Detect which cell encompasses the target text, then output its [X, Y] center coordinate. 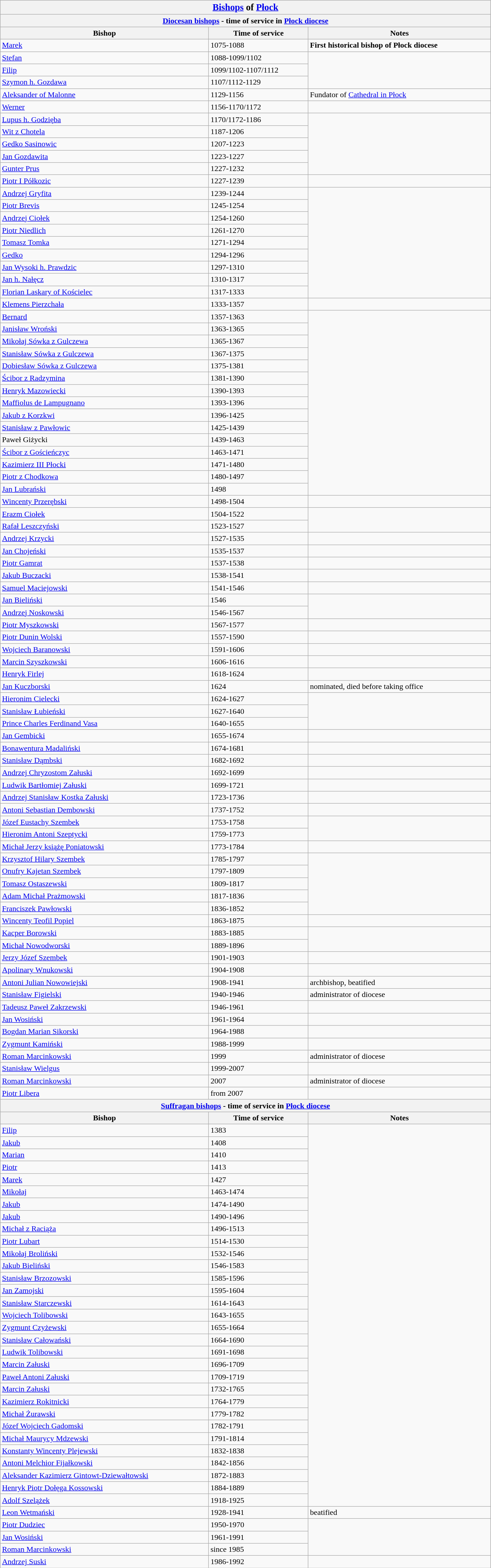
1107/1112-1129 [258, 82]
1674-1681 [258, 748]
Jan Gembicki [105, 736]
Andrzej Gryfita [105, 193]
1567-1577 [258, 625]
Samuel Maciejowski [105, 588]
1490-1496 [258, 1217]
Hieronim Antoni Szeptycki [105, 834]
Ludwik Bartłomiej Załuski [105, 785]
1950-1970 [258, 1525]
Stanisław Dąmbski [105, 761]
Piotr Gamrat [105, 563]
1546 [258, 600]
1643-1655 [258, 1315]
1606-1616 [258, 662]
1557-1590 [258, 637]
Leon Wetmański [105, 1512]
Bogdan Marian Sikorski [105, 1032]
Jan Chojeński [105, 551]
Piotr Dudziec [105, 1525]
Aleksander of Malonne [105, 95]
1624 [258, 686]
1504-1522 [258, 514]
Gedko [105, 255]
1425-1439 [258, 428]
1940-1946 [258, 995]
Piotr Niedlich [105, 230]
Michał z Raciąża [105, 1229]
1614-1643 [258, 1303]
Werner [105, 107]
Tomasz Ostaszewski [105, 884]
1585-1596 [258, 1278]
1988-1999 [258, 1044]
1591-1606 [258, 649]
1883-1885 [258, 933]
Paweł Antoni Załuski [105, 1377]
1367-1375 [258, 353]
Stanisław Brzozowski [105, 1278]
Andrzej Noskowski [105, 612]
Erazm Ciołek [105, 514]
1254-1260 [258, 218]
1791-1814 [258, 1438]
1535-1537 [258, 551]
1782-1791 [258, 1426]
1410 [258, 1155]
1227-1232 [258, 169]
Piotr z Chodkowa [105, 477]
1463-1471 [258, 452]
Bishops of Płock [245, 7]
1393-1396 [258, 403]
Stanisław Sówka z Gulczewa [105, 353]
1537-1538 [258, 563]
Gedko Sasinowic [105, 144]
1918-1925 [258, 1500]
Jan Kuczborski [105, 686]
1986-1992 [258, 1562]
1317-1333 [258, 292]
Jan Zamojski [105, 1290]
1908-1941 [258, 982]
Tomasz Tomka [105, 243]
Stefan [105, 58]
1817-1836 [258, 896]
1294-1296 [258, 255]
Jan Bieliński [105, 600]
1498-1504 [258, 501]
Bonawentura Madaliński [105, 748]
1640-1655 [258, 723]
beatified [399, 1512]
1546-1567 [258, 612]
Ludwik Tolibowski [105, 1352]
Florian Laskary of Kościelec [105, 292]
Henryk Mazowiecki [105, 391]
1471-1480 [258, 464]
1365-1367 [258, 341]
Antoni Melchior Fijałkowski [105, 1463]
Michał Maurycy Mdzewski [105, 1438]
Antoni Julian Nowowiejski [105, 982]
1538-1541 [258, 576]
1527-1535 [258, 538]
Piotr Myszkowski [105, 625]
1333-1357 [258, 304]
1375-1381 [258, 366]
Andrzej Ciołek [105, 218]
1088-1099/1102 [258, 58]
Paweł Giżycki [105, 440]
Andrzej Chryzostom Załuski [105, 773]
Stanisław Całowański [105, 1340]
Apolinary Wnukowski [105, 970]
1408 [258, 1142]
Piotr [105, 1167]
1961-1964 [258, 1019]
Ścibor z Radzymina [105, 378]
1732-1765 [258, 1389]
Jan h. Nałęcz [105, 280]
Jakub Buczacki [105, 576]
1427 [258, 1180]
Franciszek Pawłowski [105, 908]
1498 [258, 489]
1842-1856 [258, 1463]
1682-1692 [258, 761]
1463-1474 [258, 1192]
1156-1170/1172 [258, 107]
Stanisław Figielski [105, 995]
Piotr Libera [105, 1093]
1297-1310 [258, 267]
1523-1527 [258, 526]
1753-1758 [258, 822]
1075-1088 [258, 45]
Ścibor z Gościeńczyc [105, 452]
Janisław Wroński [105, 329]
1709-1719 [258, 1377]
Stanisław Starczewski [105, 1303]
1413 [258, 1167]
Lupus h. Godzięba [105, 119]
1390-1393 [258, 391]
Wincenty Teofil Popiel [105, 921]
Bernard [105, 316]
1889-1896 [258, 945]
Piotr Dunin Wolski [105, 637]
1884-1889 [258, 1488]
Antoni Sebastian Dembowski [105, 810]
Michał Jerzy książę Poniatowski [105, 847]
Jan Lubrański [105, 489]
1129-1156 [258, 95]
Hieronim Cielecki [105, 699]
1655-1674 [258, 736]
1532-1546 [258, 1253]
1836-1852 [258, 908]
1999 [258, 1056]
Zygmunt Czyżewski [105, 1327]
1692-1699 [258, 773]
Józef Eustachy Szembek [105, 822]
1541-1546 [258, 588]
1310-1317 [258, 280]
1170/1172-1186 [258, 119]
Prince Charles Ferdinand Vasa [105, 723]
1187-1206 [258, 132]
Andrzej Krzycki [105, 538]
Zygmunt Kamiński [105, 1044]
1904-1908 [258, 970]
nominated, died before taking office [399, 686]
1737-1752 [258, 810]
1627-1640 [258, 711]
1964-1988 [258, 1032]
1624-1627 [258, 699]
1999-2007 [258, 1069]
1863-1875 [258, 921]
Jan Wysoki h. Prawdzic [105, 267]
1496-1513 [258, 1229]
1474-1490 [258, 1204]
2007 [258, 1081]
1723-1736 [258, 797]
Rafał Leszczyński [105, 526]
1381-1390 [258, 378]
Wojciech Baranowski [105, 649]
1223-1227 [258, 156]
1785-1797 [258, 859]
Tadeusz Paweł Zakrzewski [105, 1007]
Marian [105, 1155]
Diocesan bishops - time of service in Płock diocese [245, 21]
Konstanty Wincenty Plejewski [105, 1451]
Jerzy Józef Szembek [105, 958]
1245-1254 [258, 206]
1699-1721 [258, 785]
Mikołaj [105, 1192]
Wincenty Przerębski [105, 501]
1759-1773 [258, 834]
Piotr I Półkozic [105, 181]
1872-1883 [258, 1475]
1901-1903 [258, 958]
from 2007 [258, 1093]
1514-1530 [258, 1241]
1655-1664 [258, 1327]
1595-1604 [258, 1290]
Kazimierz Rokitnicki [105, 1402]
1773-1784 [258, 847]
archbishop, beatified [399, 982]
Onufry Kajetan Szembek [105, 871]
Michał Nowodworski [105, 945]
Klemens Pierzchała [105, 304]
Fundator of Cathedral in Płock [399, 95]
1363-1365 [258, 329]
1779-1782 [258, 1414]
1099/1102-1107/1112 [258, 70]
1383 [258, 1130]
1696-1709 [258, 1365]
Jakub z Korzkwi [105, 415]
Adam Michał Prażmowski [105, 896]
Krzysztof Hilary Szembek [105, 859]
Andrzej Stanisław Kostka Załuski [105, 797]
Aleksander Kazimierz Gintowt-Dziewałtowski [105, 1475]
Szymon h. Gozdawa [105, 82]
1961-1991 [258, 1537]
Gunter Prus [105, 169]
1764-1779 [258, 1402]
Wit z Chotela [105, 132]
1546-1583 [258, 1266]
Henryk Firlej [105, 674]
1357-1363 [258, 316]
1227-1239 [258, 181]
First historical bishop of Płock diocese [399, 45]
Kazimierz III Płocki [105, 464]
1832-1838 [258, 1451]
Stanisław Wielgus [105, 1069]
1261-1270 [258, 230]
1946-1961 [258, 1007]
since 1985 [258, 1550]
1797-1809 [258, 871]
Adolf Szelążek [105, 1500]
Dobiesław Sówka z Gulczewa [105, 366]
1809-1817 [258, 884]
Suffragan bishops - time of service in Płock diocese [245, 1105]
Jan Gozdawita [105, 156]
1618-1624 [258, 674]
1239-1244 [258, 193]
Henryk Piotr Dołęga Kossowski [105, 1488]
Józef Wojciech Gadomski [105, 1426]
1271-1294 [258, 243]
1480-1497 [258, 477]
Wojciech Tolibowski [105, 1315]
1928-1941 [258, 1512]
Piotr Brevis [105, 206]
1691-1698 [258, 1352]
Mikołaj Sówka z Gulczewa [105, 341]
Marcin Szyszkowski [105, 662]
Mikołaj Broliński [105, 1253]
1207-1223 [258, 144]
Michał Żurawski [105, 1414]
Jakub Bieliński [105, 1266]
Piotr Lubart [105, 1241]
Stanisław z Pawłowic [105, 428]
1439-1463 [258, 440]
1396-1425 [258, 415]
Kacper Borowski [105, 933]
Stanisław Łubieński [105, 711]
Andrzej Suski [105, 1562]
Maffiolus de Lampugnano [105, 403]
1664-1690 [258, 1340]
